Scan for the cell matching the given text and deliver its [X, Y] coordinate at center. 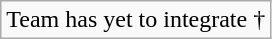
Team has yet to integrate † [136, 20]
